Locate the cell with the specified text and output its [x, y] center coordinate. 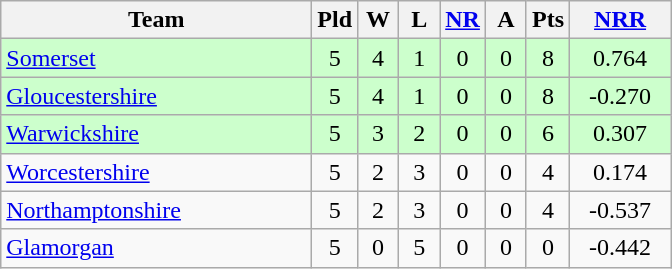
Northamptonshire [156, 210]
Pts [548, 20]
Worcestershire [156, 172]
W [378, 20]
-0.537 [620, 210]
0.174 [620, 172]
Warwickshire [156, 134]
0.307 [620, 134]
Pld [335, 20]
Glamorgan [156, 248]
NR [463, 20]
L [420, 20]
-0.442 [620, 248]
6 [548, 134]
A [506, 20]
NRR [620, 20]
Gloucestershire [156, 96]
Somerset [156, 58]
Team [156, 20]
-0.270 [620, 96]
0.764 [620, 58]
